Search for the cell housing the specified text and yield its [x, y] center coordinate. 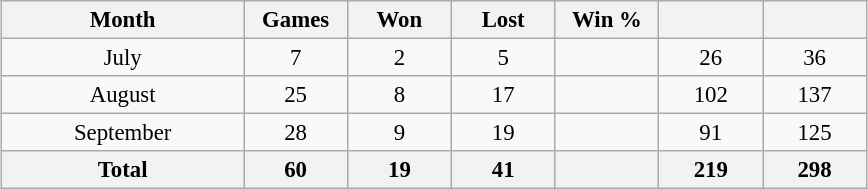
Games [296, 20]
28 [296, 133]
Win % [607, 20]
8 [399, 95]
41 [503, 170]
219 [711, 170]
125 [815, 133]
July [123, 58]
36 [815, 58]
Month [123, 20]
Lost [503, 20]
102 [711, 95]
2 [399, 58]
August [123, 95]
9 [399, 133]
298 [815, 170]
91 [711, 133]
60 [296, 170]
5 [503, 58]
25 [296, 95]
17 [503, 95]
September [123, 133]
137 [815, 95]
Won [399, 20]
26 [711, 58]
7 [296, 58]
Total [123, 170]
